Scan for the cell matching the given text and deliver its [x, y] coordinate at center. 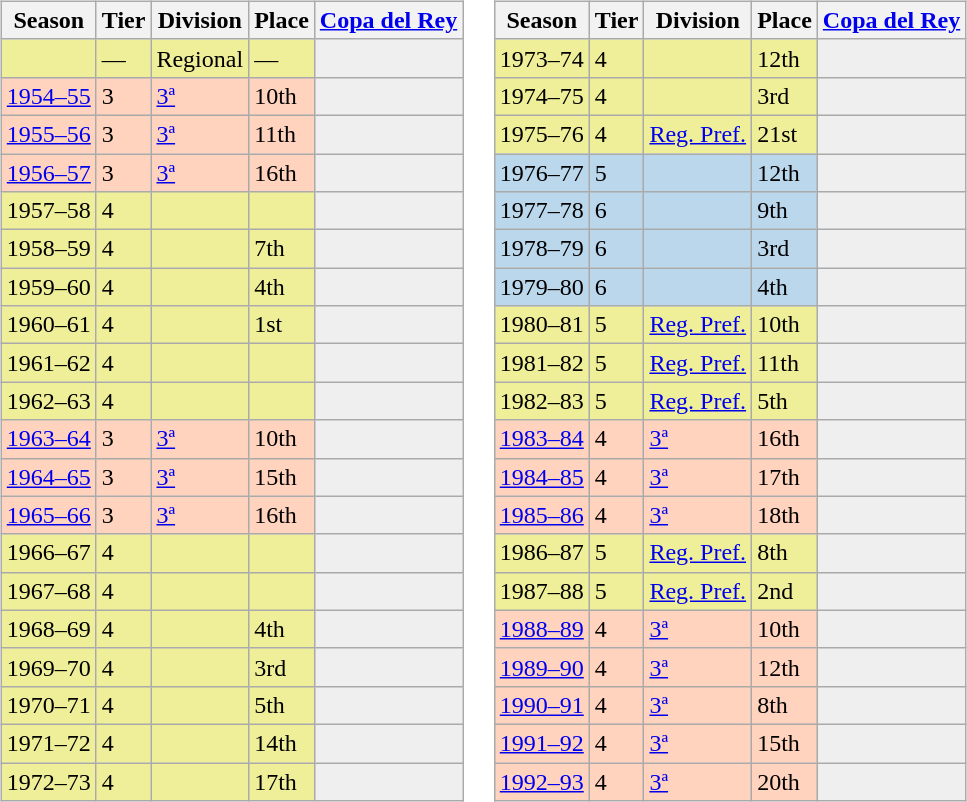
1987–88 [542, 591]
1980–81 [542, 325]
1981–82 [542, 363]
1975–76 [542, 134]
1972–73 [48, 781]
1964–65 [48, 477]
9th [785, 211]
1978–79 [542, 249]
1977–78 [542, 211]
1974–75 [542, 96]
1st [282, 325]
1982–83 [542, 401]
1965–66 [48, 515]
1992–93 [542, 781]
1961–62 [48, 363]
1986–87 [542, 553]
21st [785, 134]
7th [282, 249]
1960–61 [48, 325]
Regional [200, 58]
1968–69 [48, 629]
1984–85 [542, 477]
1979–80 [542, 287]
1971–72 [48, 743]
1955–56 [48, 134]
1959–60 [48, 287]
1967–68 [48, 591]
1958–59 [48, 249]
1983–84 [542, 439]
1973–74 [542, 58]
1969–70 [48, 667]
18th [785, 515]
1990–91 [542, 705]
1957–58 [48, 211]
1956–57 [48, 173]
1976–77 [542, 173]
1985–86 [542, 515]
1966–67 [48, 553]
1989–90 [542, 667]
1954–55 [48, 96]
14th [282, 743]
2nd [785, 591]
20th [785, 781]
1991–92 [542, 743]
1988–89 [542, 629]
1962–63 [48, 401]
1970–71 [48, 705]
1963–64 [48, 439]
